Provide the [x, y] coordinate of the cell's center where the given text is located.  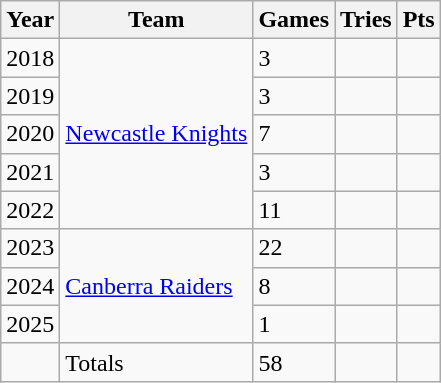
7 [294, 134]
11 [294, 210]
Canberra Raiders [156, 286]
2020 [30, 134]
2018 [30, 58]
Team [156, 20]
2021 [30, 172]
2023 [30, 248]
2024 [30, 286]
58 [294, 362]
Totals [156, 362]
2019 [30, 96]
8 [294, 286]
Games [294, 20]
22 [294, 248]
Year [30, 20]
Newcastle Knights [156, 134]
Tries [366, 20]
Pts [418, 20]
2025 [30, 324]
1 [294, 324]
2022 [30, 210]
